Identify which cell holds the provided text, then report its [x, y] central coordinate. 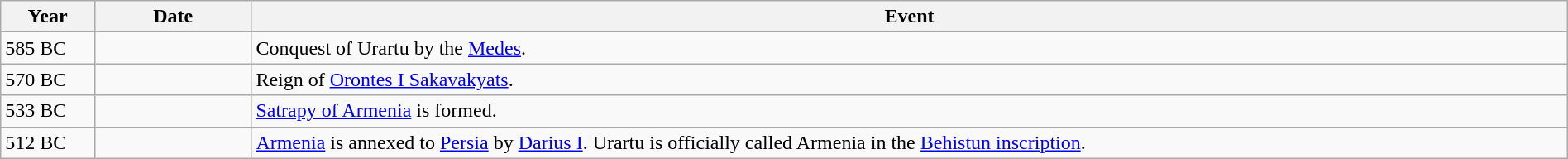
Satrapy of Armenia is formed. [910, 111]
585 BC [48, 48]
Conquest of Urartu by the Medes. [910, 48]
Date [172, 17]
Armenia is annexed to Persia by Darius I. Urartu is officially called Armenia in the Behistun inscription. [910, 142]
Event [910, 17]
533 BC [48, 111]
570 BC [48, 79]
Year [48, 17]
Reign of Orontes I Sakavakyats. [910, 79]
512 BC [48, 142]
